Return the [x, y] coordinate for the center point of the cell that contains the specified text.  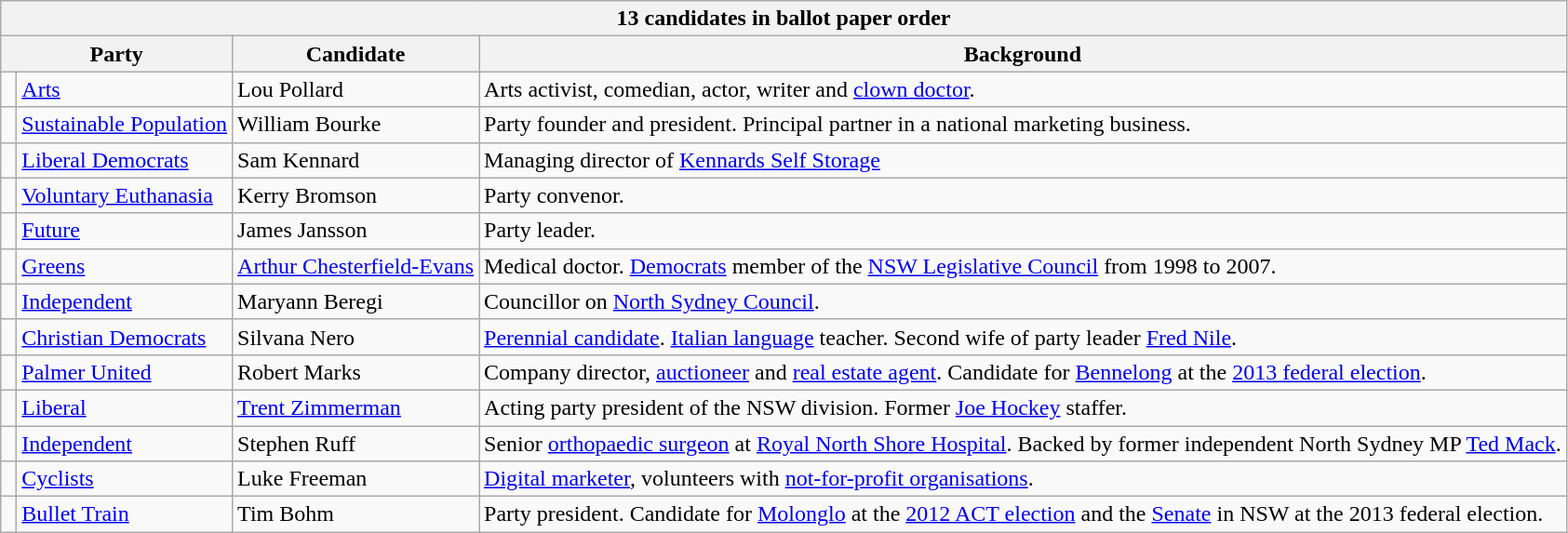
William Bourke [355, 125]
Tim Bohm [355, 514]
Senior orthopaedic surgeon at Royal North Shore Hospital. Backed by former independent North Sydney MP Ted Mack. [1024, 444]
Arthur Chesterfield-Evans [355, 266]
Liberal Democrats [125, 160]
Christian Democrats [125, 337]
Sam Kennard [355, 160]
Cyclists [125, 479]
James Jansson [355, 231]
Perennial candidate. Italian language teacher. Second wife of party leader Fred Nile. [1024, 337]
Stephen Ruff [355, 444]
Silvana Nero [355, 337]
Trent Zimmerman [355, 407]
Medical doctor. Democrats member of the NSW Legislative Council from 1998 to 2007. [1024, 266]
Managing director of Kennards Self Storage [1024, 160]
Future [125, 231]
Party leader. [1024, 231]
13 candidates in ballot paper order [784, 19]
Sustainable Population [125, 125]
Maryann Beregi [355, 301]
Company director, auctioneer and real estate agent. Candidate for Bennelong at the 2013 federal election. [1024, 372]
Arts [125, 89]
Greens [125, 266]
Party [117, 54]
Luke Freeman [355, 479]
Digital marketer, volunteers with not-for-profit organisations. [1024, 479]
Arts activist, comedian, actor, writer and clown doctor. [1024, 89]
Robert Marks [355, 372]
Acting party president of the NSW division. Former Joe Hockey staffer. [1024, 407]
Party convenor. [1024, 195]
Liberal [125, 407]
Party president. Candidate for Molonglo at the 2012 ACT election and the Senate in NSW at the 2013 federal election. [1024, 514]
Party founder and president. Principal partner in a national marketing business. [1024, 125]
Background [1024, 54]
Lou Pollard [355, 89]
Palmer United [125, 372]
Voluntary Euthanasia [125, 195]
Councillor on North Sydney Council. [1024, 301]
Bullet Train [125, 514]
Kerry Bromson [355, 195]
Candidate [355, 54]
